Locate the cell with the specified text and output its [x, y] center coordinate. 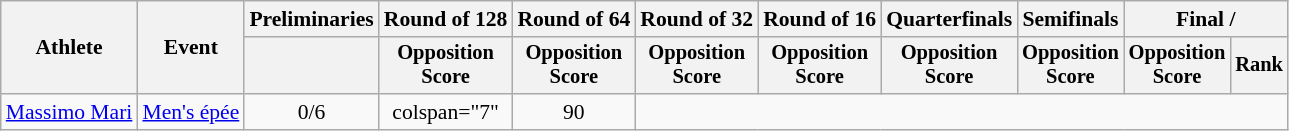
Round of 32 [696, 19]
Men's épée [190, 112]
Massimo Mari [70, 112]
Round of 128 [446, 19]
Event [190, 48]
90 [574, 112]
Rank [1259, 66]
Final / [1206, 19]
colspan="7" [446, 112]
Athlete [70, 48]
Preliminaries [311, 19]
0/6 [311, 112]
Round of 64 [574, 19]
Semifinals [1070, 19]
Round of 16 [820, 19]
Quarterfinals [949, 19]
